Return (x, y) of the center of cell containing provided text 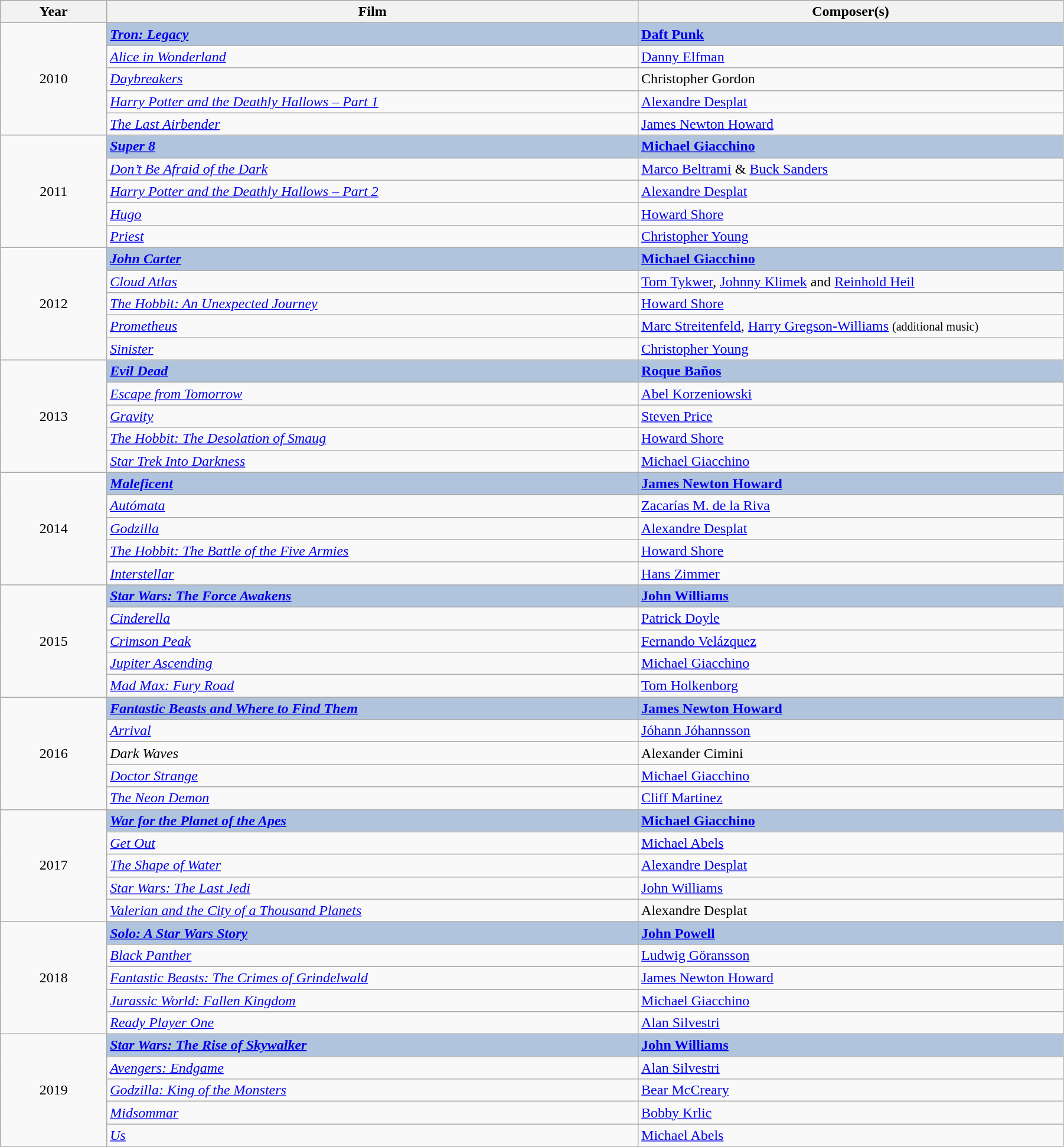
Get Out (373, 843)
Tom Tykwer, Johnny Klimek and Reinhold Heil (851, 282)
Hugo (373, 214)
Avengers: Endgame (373, 1068)
Maleficent (373, 483)
2010 (54, 79)
Cloud Atlas (373, 282)
Patrick Doyle (851, 618)
Composer(s) (851, 12)
Prometheus (373, 326)
Dark Waves (373, 753)
The Hobbit: The Battle of the Five Armies (373, 551)
Fantastic Beasts and Where to Find Them (373, 708)
Black Panther (373, 955)
2019 (54, 1090)
Valerian and the City of a Thousand Planets (373, 910)
Jurassic World: Fallen Kingdom (373, 1001)
War for the Planet of the Apes (373, 821)
Crimson Peak (373, 641)
Midsommar (373, 1113)
Doctor Strange (373, 776)
Harry Potter and the Deathly Hallows – Part 2 (373, 191)
Ready Player One (373, 1023)
Priest (373, 236)
John Powell (851, 933)
Gravity (373, 416)
2018 (54, 978)
Film (373, 12)
Zacarías M. de la Riva (851, 506)
Cinderella (373, 618)
Bear McCreary (851, 1090)
Bobby Krlic (851, 1113)
Jóhann Jóhannsson (851, 731)
Roque Baños (851, 371)
Tron: Legacy (373, 34)
2016 (54, 753)
Tom Holkenborg (851, 686)
2012 (54, 303)
Abel Korzeniowski (851, 394)
Mad Max: Fury Road (373, 686)
Super 8 (373, 146)
Year (54, 12)
Jupiter Ascending (373, 664)
2017 (54, 865)
Ludwig Göransson (851, 955)
Christopher Gordon (851, 79)
Fantastic Beasts: The Crimes of Grindelwald (373, 978)
Evil Dead (373, 371)
Daft Punk (851, 34)
Star Wars: The Rise of Skywalker (373, 1045)
The Neon Demon (373, 798)
Alice in Wonderland (373, 57)
Escape from Tomorrow (373, 394)
Marc Streitenfeld, Harry Gregson-Williams (additional music) (851, 326)
The Hobbit: An Unexpected Journey (373, 304)
Star Wars: The Force Awakens (373, 596)
Harry Potter and the Deathly Hallows – Part 1 (373, 102)
Godzilla (373, 528)
Hans Zimmer (851, 573)
Alexander Cimini (851, 753)
The Shape of Water (373, 865)
The Last Airbender (373, 124)
Interstellar (373, 573)
Sinister (373, 349)
Don’t Be Afraid of the Dark (373, 169)
Autómata (373, 506)
2013 (54, 416)
Fernando Velázquez (851, 641)
John Carter (373, 259)
Steven Price (851, 416)
Star Trek Into Darkness (373, 461)
Daybreakers (373, 79)
Marco Beltrami & Buck Sanders (851, 169)
Us (373, 1135)
Solo: A Star Wars Story (373, 933)
Star Wars: The Last Jedi (373, 888)
Cliff Martinez (851, 798)
2014 (54, 528)
Godzilla: King of the Monsters (373, 1090)
2015 (54, 641)
2011 (54, 191)
The Hobbit: The Desolation of Smaug (373, 439)
Danny Elfman (851, 57)
Arrival (373, 731)
